Return (X, Y) of the center of cell containing provided text 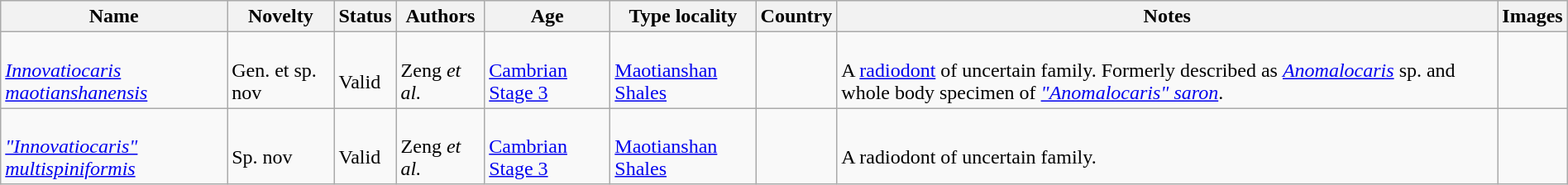
Status (366, 17)
Notes (1168, 17)
Name (114, 17)
Innovatiocaris maotianshanensis (114, 70)
Novelty (281, 17)
A radiodont of uncertain family. Formerly described as Anomalocaris sp. and whole body specimen of "Anomalocaris" saron. (1168, 70)
Authors (440, 17)
Sp. nov (281, 146)
A radiodont of uncertain family. (1168, 146)
Images (1532, 17)
Gen. et sp. nov (281, 70)
"Innovatiocaris" multispiniformis (114, 146)
Country (796, 17)
Age (547, 17)
Type locality (683, 17)
